Find where the given text appears and provide that cell's center as (X, Y) coordinate. 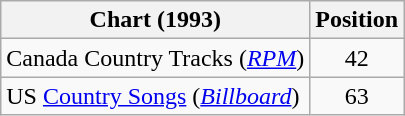
Chart (1993) (156, 20)
42 (357, 58)
Position (357, 20)
Canada Country Tracks (RPM) (156, 58)
63 (357, 96)
US Country Songs (Billboard) (156, 96)
